Scan for the cell matching the given text and deliver its (X, Y) coordinate at center. 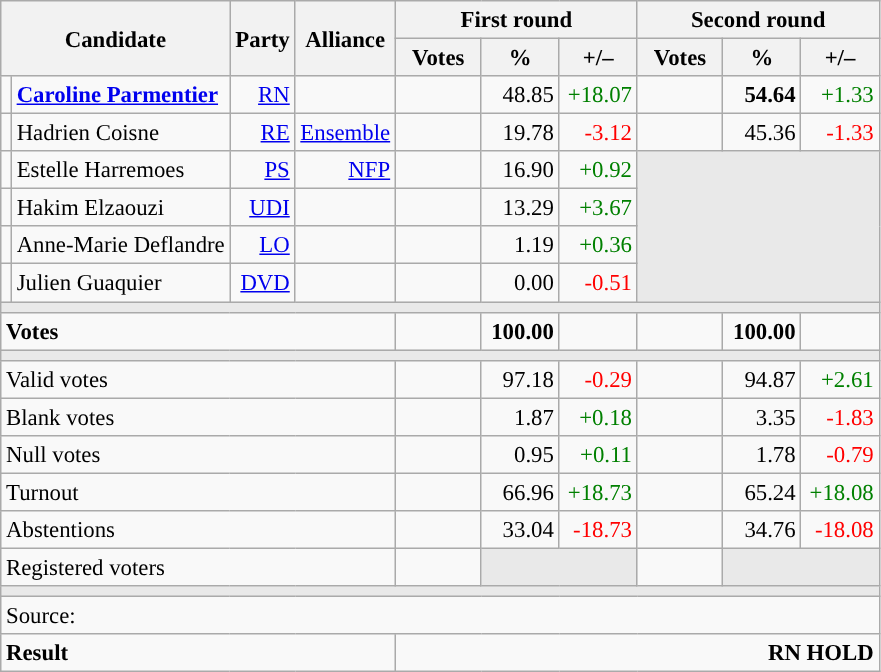
-1.33 (840, 133)
Source: (440, 616)
Hakim Elzaouzi (120, 208)
+18.07 (598, 95)
-0.51 (598, 283)
First round (516, 20)
+1.33 (840, 95)
65.24 (762, 492)
Second round (758, 20)
Estelle Harremoes (120, 170)
Result (198, 653)
Julien Guaquier (120, 283)
+0.18 (598, 417)
+0.11 (598, 455)
0.95 (520, 455)
Ensemble (345, 133)
-0.79 (840, 455)
RN HOLD (637, 653)
16.90 (520, 170)
+2.61 (840, 379)
-1.83 (840, 417)
-18.08 (840, 530)
Alliance (345, 38)
LO (262, 245)
Abstentions (198, 530)
RE (262, 133)
+0.36 (598, 245)
33.04 (520, 530)
-3.12 (598, 133)
1.87 (520, 417)
NFP (345, 170)
+3.67 (598, 208)
13.29 (520, 208)
19.78 (520, 133)
Candidate (116, 38)
1.19 (520, 245)
94.87 (762, 379)
PS (262, 170)
1.78 (762, 455)
45.36 (762, 133)
Blank votes (198, 417)
Party (262, 38)
Anne-Marie Deflandre (120, 245)
Registered voters (198, 567)
UDI (262, 208)
Caroline Parmentier (120, 95)
97.18 (520, 379)
34.76 (762, 530)
+18.73 (598, 492)
+0.92 (598, 170)
-18.73 (598, 530)
0.00 (520, 283)
Null votes (198, 455)
-0.29 (598, 379)
Turnout (198, 492)
Hadrien Coisne (120, 133)
Valid votes (198, 379)
48.85 (520, 95)
3.35 (762, 417)
DVD (262, 283)
RN (262, 95)
66.96 (520, 492)
54.64 (762, 95)
+18.08 (840, 492)
